Return (X, Y) of the center of cell containing provided text 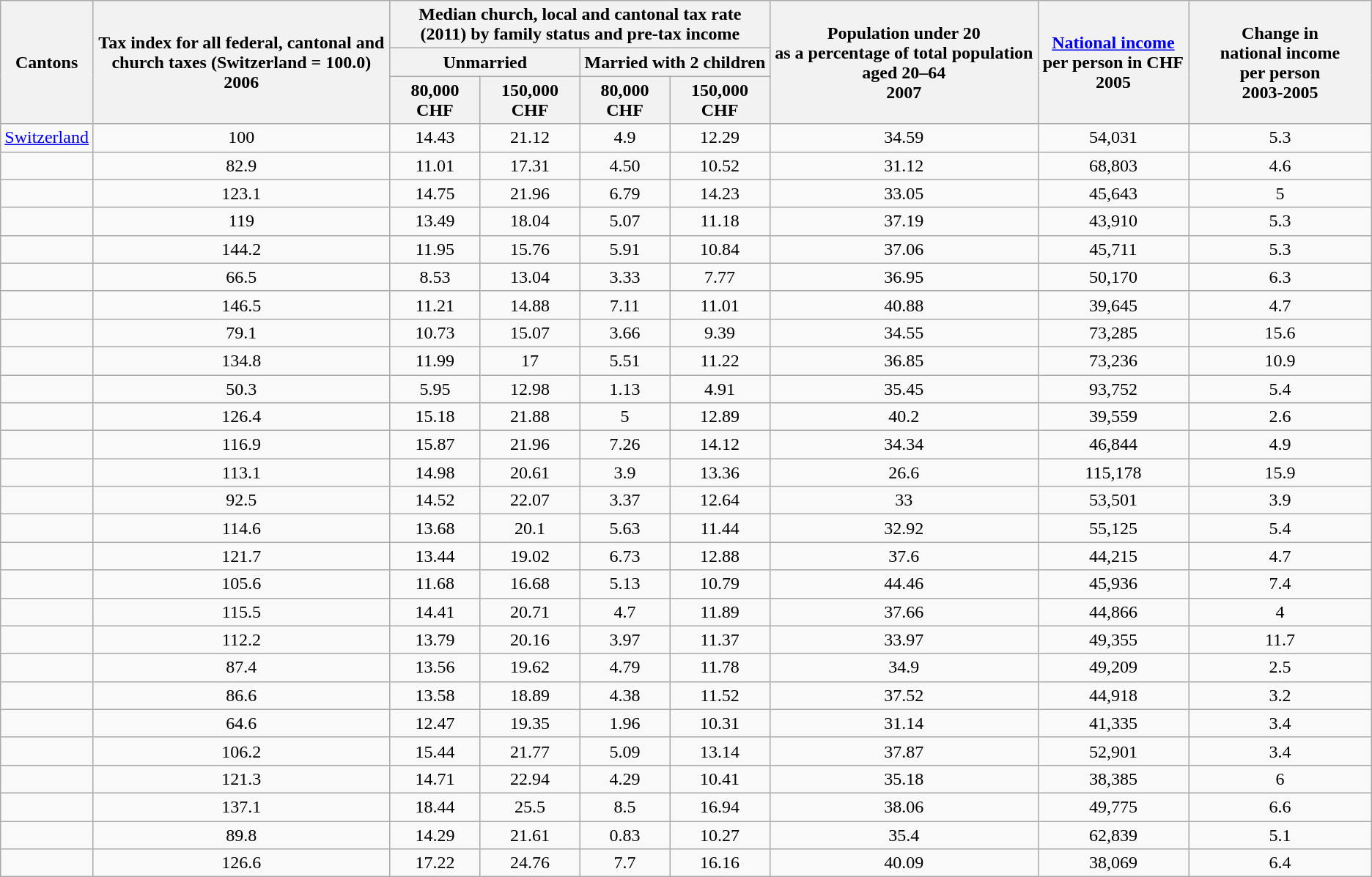
5.51 (624, 360)
19.35 (531, 723)
21.12 (531, 138)
14.75 (435, 193)
15.76 (531, 249)
36.95 (904, 277)
46,844 (1113, 445)
15.9 (1280, 473)
14.88 (531, 305)
41,335 (1113, 723)
113.1 (241, 473)
121.3 (241, 779)
4.29 (624, 779)
14.29 (435, 835)
4.38 (624, 695)
11.99 (435, 360)
33.97 (904, 640)
17.31 (531, 166)
8.5 (624, 807)
11.37 (720, 640)
89.8 (241, 835)
33 (904, 500)
106.2 (241, 751)
10.52 (720, 166)
16.68 (531, 584)
16.16 (720, 863)
5.63 (624, 528)
13.79 (435, 640)
5.91 (624, 249)
146.5 (241, 305)
6.3 (1280, 277)
Change in national income per person 2003-2005 (1280, 62)
38,069 (1113, 863)
45,936 (1113, 584)
4.50 (624, 166)
35.18 (904, 779)
39,645 (1113, 305)
64.6 (241, 723)
62,839 (1113, 835)
2.5 (1280, 667)
34.59 (904, 138)
12.29 (720, 138)
35.45 (904, 389)
37.87 (904, 751)
93,752 (1113, 389)
10.27 (720, 835)
22.07 (531, 500)
20.16 (531, 640)
Tax index for all federal, cantonal and church taxes (Switzerland = 100.0) 2006 (241, 62)
36.85 (904, 360)
Median church, local and cantonal tax rate (2011) by family status and pre-tax income (580, 25)
5.95 (435, 389)
87.4 (241, 667)
14.71 (435, 779)
73,236 (1113, 360)
34.34 (904, 445)
1.13 (624, 389)
11.18 (720, 221)
15.44 (435, 751)
11.44 (720, 528)
44,215 (1113, 556)
26.6 (904, 473)
112.2 (241, 640)
49,355 (1113, 640)
11.78 (720, 667)
20.71 (531, 612)
14.98 (435, 473)
18.89 (531, 695)
33.05 (904, 193)
7.26 (624, 445)
38,385 (1113, 779)
31.12 (904, 166)
119 (241, 221)
126.4 (241, 417)
5.13 (624, 584)
Switzerland (47, 138)
Married with 2 children (674, 62)
10.41 (720, 779)
5.07 (624, 221)
68,803 (1113, 166)
37.6 (904, 556)
12.64 (720, 500)
105.6 (241, 584)
3.33 (624, 277)
11.89 (720, 612)
44,918 (1113, 695)
20.1 (531, 528)
Cantons (47, 62)
134.8 (241, 360)
45,643 (1113, 193)
115,178 (1113, 473)
66.5 (241, 277)
73,285 (1113, 333)
2.6 (1280, 417)
13.04 (531, 277)
14.23 (720, 193)
49,775 (1113, 807)
15.87 (435, 445)
10.31 (720, 723)
35.4 (904, 835)
40.09 (904, 863)
14.52 (435, 500)
121.7 (241, 556)
15.18 (435, 417)
21.77 (531, 751)
34.55 (904, 333)
40.2 (904, 417)
54,031 (1113, 138)
13.14 (720, 751)
21.61 (531, 835)
Population under 20 as a percentage of total population aged 20–64 2007 (904, 62)
116.9 (241, 445)
100 (241, 138)
45,711 (1113, 249)
3.2 (1280, 695)
15.07 (531, 333)
55,125 (1113, 528)
22.94 (531, 779)
44.46 (904, 584)
5.1 (1280, 835)
92.5 (241, 500)
11.7 (1280, 640)
17 (531, 360)
6.6 (1280, 807)
4.79 (624, 667)
11.21 (435, 305)
37.66 (904, 612)
11.68 (435, 584)
79.1 (241, 333)
25.5 (531, 807)
19.02 (531, 556)
8.53 (435, 277)
18.04 (531, 221)
0.83 (624, 835)
3.97 (624, 640)
12.98 (531, 389)
37.52 (904, 695)
16.94 (720, 807)
38.06 (904, 807)
17.22 (435, 863)
12.89 (720, 417)
4 (1280, 612)
44,866 (1113, 612)
50,170 (1113, 277)
13.49 (435, 221)
10.73 (435, 333)
11.22 (720, 360)
13.58 (435, 695)
13.56 (435, 667)
13.36 (720, 473)
National income per person in CHF 2005 (1113, 62)
137.1 (241, 807)
7.7 (624, 863)
32.92 (904, 528)
6 (1280, 779)
11.95 (435, 249)
Unmarried (485, 62)
114.6 (241, 528)
6.79 (624, 193)
52,901 (1113, 751)
37.06 (904, 249)
5.09 (624, 751)
13.68 (435, 528)
49,209 (1113, 667)
7.11 (624, 305)
9.39 (720, 333)
3.66 (624, 333)
31.14 (904, 723)
144.2 (241, 249)
13.44 (435, 556)
14.41 (435, 612)
3.37 (624, 500)
82.9 (241, 166)
10.79 (720, 584)
18.44 (435, 807)
7.4 (1280, 584)
50.3 (241, 389)
15.6 (1280, 333)
20.61 (531, 473)
43,910 (1113, 221)
40.88 (904, 305)
19.62 (531, 667)
37.19 (904, 221)
86.6 (241, 695)
10.84 (720, 249)
14.43 (435, 138)
39,559 (1113, 417)
10.9 (1280, 360)
24.76 (531, 863)
115.5 (241, 612)
11.52 (720, 695)
4.91 (720, 389)
126.6 (241, 863)
7.77 (720, 277)
1.96 (624, 723)
14.12 (720, 445)
53,501 (1113, 500)
4.6 (1280, 166)
12.88 (720, 556)
34.9 (904, 667)
21.88 (531, 417)
6.73 (624, 556)
123.1 (241, 193)
12.47 (435, 723)
6.4 (1280, 863)
